Search for the cell housing the specified text and yield its [x, y] center coordinate. 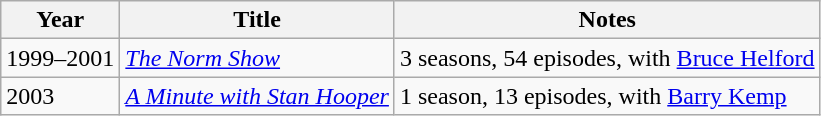
2003 [60, 96]
1999–2001 [60, 58]
Title [258, 20]
3 seasons, 54 episodes, with Bruce Helford [607, 58]
The Norm Show [258, 58]
Notes [607, 20]
1 season, 13 episodes, with Barry Kemp [607, 96]
Year [60, 20]
A Minute with Stan Hooper [258, 96]
